Locate the cell with the specified text and output its (x, y) center coordinate. 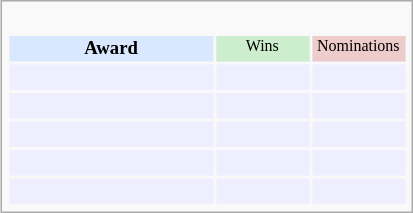
Award (110, 50)
Wins (262, 50)
Nominations (358, 50)
